Return [X, Y] of the center of cell containing provided text 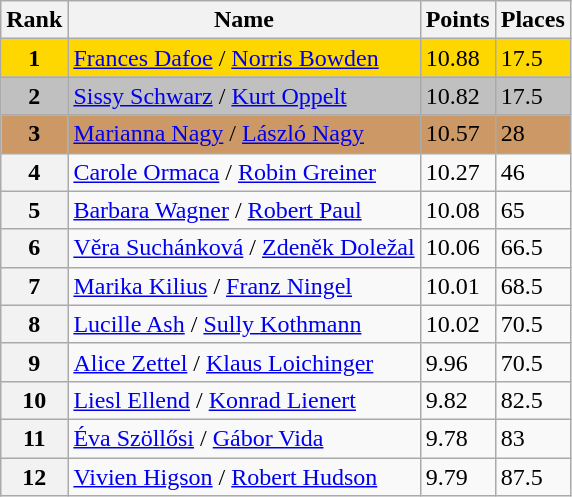
Éva Szöllősi / Gábor Vida [244, 438]
Marianna Nagy / László Nagy [244, 134]
10.06 [458, 248]
46 [532, 172]
Frances Dafoe / Norris Bowden [244, 58]
Carole Ormaca / Robin Greiner [244, 172]
12 [34, 477]
10.27 [458, 172]
2 [34, 96]
7 [34, 286]
10.82 [458, 96]
10 [34, 400]
9.96 [458, 362]
1 [34, 58]
10.01 [458, 286]
Rank [34, 20]
65 [532, 210]
Vivien Higson / Robert Hudson [244, 477]
6 [34, 248]
9.79 [458, 477]
Lucille Ash / Sully Kothmann [244, 324]
Name [244, 20]
9 [34, 362]
5 [34, 210]
10.88 [458, 58]
82.5 [532, 400]
Věra Suchánková / Zdeněk Doležal [244, 248]
9.82 [458, 400]
Alice Zettel / Klaus Loichinger [244, 362]
11 [34, 438]
68.5 [532, 286]
3 [34, 134]
Barbara Wagner / Robert Paul [244, 210]
Liesl Ellend / Konrad Lienert [244, 400]
83 [532, 438]
Sissy Schwarz / Kurt Oppelt [244, 96]
10.08 [458, 210]
Marika Kilius / Franz Ningel [244, 286]
Places [532, 20]
9.78 [458, 438]
8 [34, 324]
10.02 [458, 324]
87.5 [532, 477]
28 [532, 134]
Points [458, 20]
10.57 [458, 134]
66.5 [532, 248]
4 [34, 172]
